Determine the (X, Y) coordinate at the center of the cell enclosing the given text.  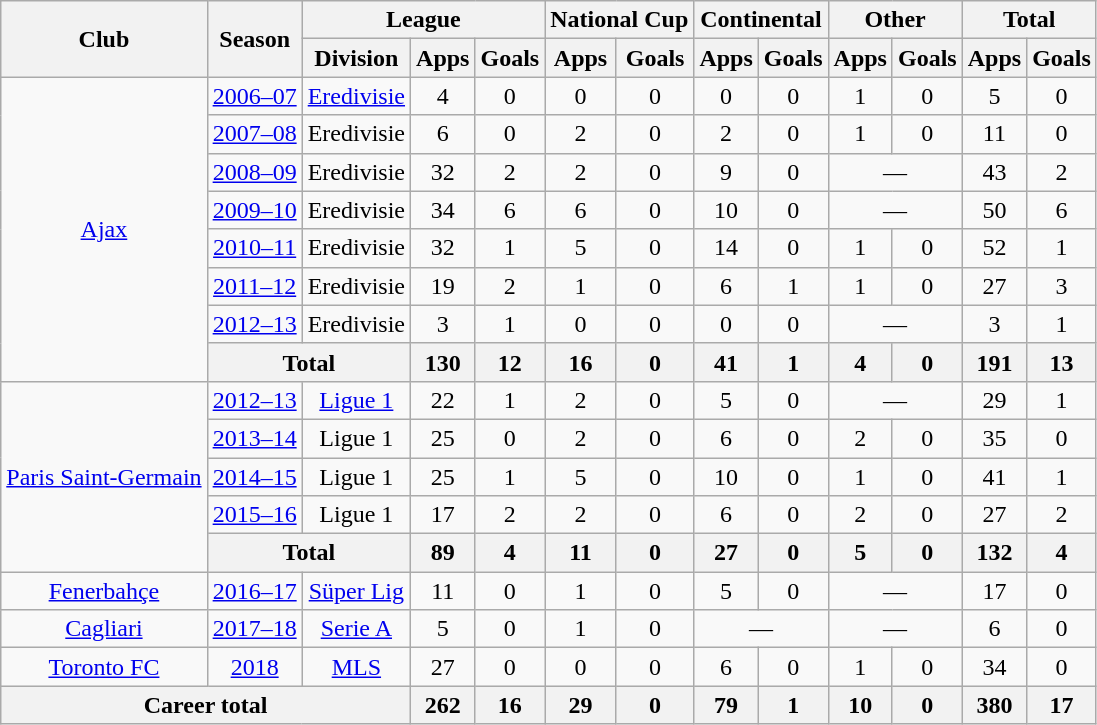
2007–08 (254, 134)
2010–11 (254, 248)
Cagliari (104, 629)
Fenerbahçe (104, 591)
2014–15 (254, 477)
2011–12 (254, 286)
9 (726, 172)
2015–16 (254, 515)
Continental (761, 20)
2006–07 (254, 96)
2008–09 (254, 172)
262 (443, 705)
191 (994, 362)
2016–17 (254, 591)
22 (443, 400)
Club (104, 39)
Paris Saint-Germain (104, 476)
19 (443, 286)
2018 (254, 667)
2013–14 (254, 438)
79 (726, 705)
14 (726, 248)
Season (254, 39)
MLS (356, 667)
43 (994, 172)
2017–18 (254, 629)
Ajax (104, 229)
Serie A (356, 629)
35 (994, 438)
League (424, 20)
Division (356, 58)
52 (994, 248)
Toronto FC (104, 667)
132 (994, 553)
Career total (206, 705)
130 (443, 362)
89 (443, 553)
Other (895, 20)
50 (994, 210)
National Cup (620, 20)
2009–10 (254, 210)
380 (994, 705)
13 (1062, 362)
12 (510, 362)
Süper Lig (356, 591)
